Capture the cell that displays the provided text and extract its [X, Y] central coordinate. 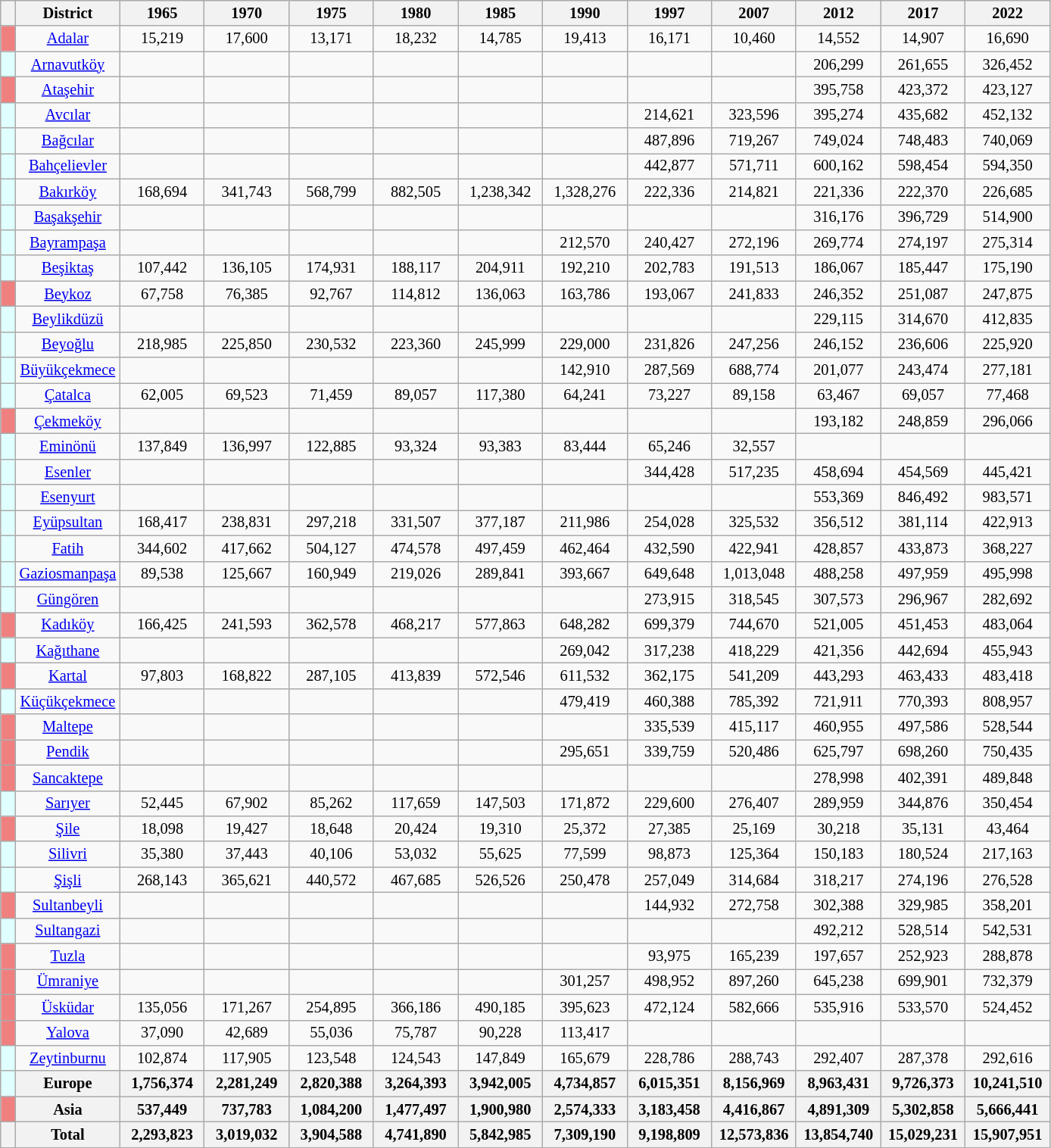
423,372 [923, 89]
Sancaktepe [68, 778]
1975 [332, 13]
377,187 [501, 523]
365,621 [247, 880]
1,756,374 [162, 1084]
326,452 [1008, 64]
218,985 [162, 345]
395,623 [585, 1007]
197,657 [838, 956]
454,569 [923, 472]
14,552 [838, 39]
93,324 [416, 446]
366,186 [416, 1007]
192,210 [585, 268]
193,067 [669, 294]
225,920 [1008, 345]
43,464 [1008, 828]
268,143 [162, 880]
15,029,231 [923, 1134]
462,464 [585, 548]
273,915 [669, 599]
3,264,393 [416, 1084]
296,066 [1008, 421]
524,452 [1008, 1007]
5,842,985 [501, 1134]
35,131 [923, 828]
2,820,388 [332, 1084]
882,505 [416, 192]
288,878 [1008, 956]
6,015,351 [669, 1084]
423,127 [1008, 89]
323,596 [754, 115]
808,957 [1008, 701]
9,726,373 [923, 1084]
166,425 [162, 625]
97,803 [162, 675]
254,895 [332, 1007]
247,875 [1008, 294]
452,132 [1008, 115]
3,183,458 [669, 1109]
402,391 [923, 778]
13,854,740 [838, 1134]
341,743 [247, 192]
231,826 [669, 345]
165,679 [585, 1058]
Asia [68, 1109]
168,417 [162, 523]
272,196 [754, 242]
Eyüpsultan [68, 523]
37,090 [162, 1033]
Bayrampaşa [68, 242]
317,238 [669, 650]
17,600 [247, 39]
117,380 [501, 395]
Kadıköy [68, 625]
122,885 [332, 446]
897,260 [754, 981]
517,235 [754, 472]
276,407 [754, 803]
331,507 [416, 523]
467,685 [416, 880]
136,997 [247, 446]
135,056 [162, 1007]
750,435 [1008, 752]
137,849 [162, 446]
252,923 [923, 956]
344,876 [923, 803]
535,916 [838, 1007]
648,282 [585, 625]
719,267 [754, 141]
344,428 [669, 472]
1985 [501, 13]
37,443 [247, 854]
1965 [162, 13]
598,454 [923, 166]
123,548 [332, 1058]
250,478 [585, 880]
32,557 [754, 446]
698,260 [923, 752]
Sarıyer [68, 803]
171,267 [247, 1007]
846,492 [923, 498]
393,667 [585, 574]
292,616 [1008, 1058]
14,907 [923, 39]
504,127 [332, 548]
1970 [247, 13]
Kağıthane [68, 650]
214,821 [754, 192]
721,911 [838, 701]
577,863 [501, 625]
85,262 [332, 803]
492,212 [838, 931]
52,445 [162, 803]
649,648 [669, 574]
246,152 [838, 345]
528,514 [923, 931]
568,799 [332, 192]
16,171 [669, 39]
8,156,969 [754, 1084]
600,162 [838, 166]
114,812 [416, 294]
Beykoz [68, 294]
479,419 [585, 701]
289,959 [838, 803]
Arnavutköy [68, 64]
483,064 [1008, 625]
90,228 [501, 1033]
175,190 [1008, 268]
2,293,823 [162, 1134]
528,544 [1008, 727]
248,859 [923, 421]
228,786 [669, 1058]
2007 [754, 13]
451,453 [923, 625]
435,682 [923, 115]
Büyükçekmece [68, 370]
770,393 [923, 701]
526,526 [501, 880]
Esenler [68, 472]
217,163 [1008, 854]
287,569 [669, 370]
395,274 [838, 115]
83,444 [585, 446]
460,388 [669, 701]
428,857 [838, 548]
288,743 [754, 1058]
241,593 [247, 625]
Ümraniye [68, 981]
Şile [68, 828]
226,685 [1008, 192]
287,378 [923, 1058]
15,907,951 [1008, 1134]
District [68, 13]
Gaziosmanpaşa [68, 574]
Europe [68, 1084]
594,350 [1008, 166]
521,005 [838, 625]
10,241,510 [1008, 1084]
221,336 [838, 192]
Pendik [68, 752]
236,606 [923, 345]
4,734,857 [585, 1084]
445,421 [1008, 472]
67,758 [162, 294]
55,625 [501, 854]
222,370 [923, 192]
497,459 [501, 548]
314,684 [754, 880]
20,424 [416, 828]
254,028 [669, 523]
443,293 [838, 675]
Beyoğlu [68, 345]
Tuzla [68, 956]
440,572 [332, 880]
Maltepe [68, 727]
77,599 [585, 854]
1990 [585, 13]
117,659 [416, 803]
2017 [923, 13]
Sultanbeyli [68, 905]
30,218 [838, 828]
269,774 [838, 242]
433,873 [923, 548]
Avcılar [68, 115]
206,299 [838, 64]
498,952 [669, 981]
318,545 [754, 599]
247,256 [754, 345]
14,785 [501, 39]
238,831 [247, 523]
442,877 [669, 166]
463,433 [923, 675]
188,117 [416, 268]
432,590 [669, 548]
362,175 [669, 675]
537,449 [162, 1109]
18,232 [416, 39]
117,905 [247, 1058]
243,474 [923, 370]
93,383 [501, 446]
421,356 [838, 650]
744,670 [754, 625]
5,302,858 [923, 1109]
335,539 [669, 727]
455,943 [1008, 650]
490,185 [501, 1007]
Bahçelievler [68, 166]
193,182 [838, 421]
276,528 [1008, 880]
107,442 [162, 268]
71,459 [332, 395]
19,427 [247, 828]
64,241 [585, 395]
251,087 [923, 294]
27,385 [669, 828]
749,024 [838, 141]
748,483 [923, 141]
289,841 [501, 574]
89,158 [754, 395]
171,872 [585, 803]
10,460 [754, 39]
625,797 [838, 752]
93,975 [669, 956]
278,998 [838, 778]
168,822 [247, 675]
136,063 [501, 294]
785,392 [754, 701]
261,655 [923, 64]
Esenyurt [68, 498]
4,891,309 [838, 1109]
63,467 [838, 395]
125,364 [754, 854]
212,570 [585, 242]
73,227 [669, 395]
495,998 [1008, 574]
219,026 [416, 574]
35,380 [162, 854]
274,196 [923, 880]
40,106 [332, 854]
1,477,497 [416, 1109]
67,902 [247, 803]
42,689 [247, 1033]
1980 [416, 13]
168,694 [162, 192]
75,787 [416, 1033]
Sultangazi [68, 931]
147,503 [501, 803]
2012 [838, 13]
18,648 [332, 828]
396,729 [923, 217]
Şişli [68, 880]
174,931 [332, 268]
541,209 [754, 675]
163,786 [585, 294]
460,955 [838, 727]
240,427 [669, 242]
344,602 [162, 548]
732,379 [1008, 981]
983,571 [1008, 498]
Çekmeköy [68, 421]
246,352 [838, 294]
160,949 [332, 574]
Beşiktaş [68, 268]
520,486 [754, 752]
214,621 [669, 115]
1,238,342 [501, 192]
277,181 [1008, 370]
474,578 [416, 548]
487,896 [669, 141]
136,105 [247, 268]
Fatih [68, 548]
362,578 [332, 625]
269,042 [585, 650]
65,246 [669, 446]
274,197 [923, 242]
8,963,431 [838, 1084]
Adalar [68, 39]
76,385 [247, 294]
191,513 [754, 268]
572,546 [501, 675]
699,901 [923, 981]
542,531 [1008, 931]
3,019,032 [247, 1134]
229,000 [585, 345]
1,900,980 [501, 1109]
222,336 [669, 192]
2,281,249 [247, 1084]
Kartal [68, 675]
Silivri [68, 854]
185,447 [923, 268]
202,783 [669, 268]
275,314 [1008, 242]
553,369 [838, 498]
19,413 [585, 39]
297,218 [332, 523]
204,911 [501, 268]
472,124 [669, 1007]
287,105 [332, 675]
458,694 [838, 472]
415,117 [754, 727]
316,176 [838, 217]
229,115 [838, 319]
688,774 [754, 370]
223,360 [416, 345]
368,227 [1008, 548]
395,758 [838, 89]
7,309,190 [585, 1134]
Yalova [68, 1033]
Çatalca [68, 395]
296,967 [923, 599]
325,532 [754, 523]
582,666 [754, 1007]
165,239 [754, 956]
611,532 [585, 675]
737,783 [247, 1109]
2,574,333 [585, 1109]
645,238 [838, 981]
89,538 [162, 574]
358,201 [1008, 905]
241,833 [754, 294]
497,959 [923, 574]
489,848 [1008, 778]
125,667 [247, 574]
314,670 [923, 319]
468,217 [416, 625]
180,524 [923, 854]
5,666,441 [1008, 1109]
4,741,890 [416, 1134]
Zeytinburnu [68, 1058]
497,586 [923, 727]
98,873 [669, 854]
102,874 [162, 1058]
571,711 [754, 166]
25,372 [585, 828]
Bağcılar [68, 141]
442,694 [923, 650]
150,183 [838, 854]
422,913 [1008, 523]
412,835 [1008, 319]
488,258 [838, 574]
4,416,867 [754, 1109]
69,057 [923, 395]
62,005 [162, 395]
257,049 [669, 880]
229,600 [669, 803]
186,067 [838, 268]
144,932 [669, 905]
9,198,809 [669, 1134]
381,114 [923, 523]
Üsküdar [68, 1007]
230,532 [332, 345]
413,839 [416, 675]
Eminönü [68, 446]
514,900 [1008, 217]
13,171 [332, 39]
329,985 [923, 905]
147,849 [501, 1058]
307,573 [838, 599]
53,032 [416, 854]
533,570 [923, 1007]
1,013,048 [754, 574]
Güngören [68, 599]
1,328,276 [585, 192]
18,098 [162, 828]
3,942,005 [501, 1084]
142,910 [585, 370]
418,229 [754, 650]
92,767 [332, 294]
211,986 [585, 523]
3,904,588 [332, 1134]
483,418 [1008, 675]
302,388 [838, 905]
225,850 [247, 345]
69,523 [247, 395]
295,651 [585, 752]
16,690 [1008, 39]
282,692 [1008, 599]
245,999 [501, 345]
350,454 [1008, 803]
113,417 [585, 1033]
301,257 [585, 981]
2022 [1008, 13]
Ataşehir [68, 89]
699,379 [669, 625]
422,941 [754, 548]
Beylikdüzü [68, 319]
417,662 [247, 548]
Bakırköy [68, 192]
1997 [669, 13]
124,543 [416, 1058]
55,036 [332, 1033]
Küçükçekmece [68, 701]
201,077 [838, 370]
1,084,200 [332, 1109]
Total [68, 1134]
12,573,836 [754, 1134]
25,169 [754, 828]
77,468 [1008, 395]
15,219 [162, 39]
318,217 [838, 880]
Başakşehir [68, 217]
89,057 [416, 395]
272,758 [754, 905]
339,759 [669, 752]
356,512 [838, 523]
740,069 [1008, 141]
19,310 [501, 828]
292,407 [838, 1058]
